Return the (x, y) coordinate for the center point of the cell that contains the specified text.  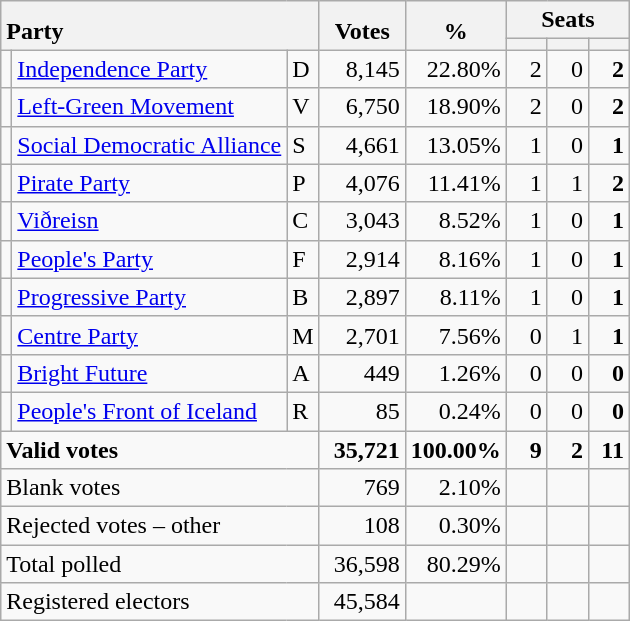
769 (362, 488)
Progressive Party (150, 297)
Total polled (160, 564)
0.24% (456, 411)
C (303, 221)
6,750 (362, 107)
449 (362, 373)
8.52% (456, 221)
11.41% (456, 183)
Viðreisn (150, 221)
45,584 (362, 602)
100.00% (456, 449)
Votes (362, 26)
0.30% (456, 526)
80.29% (456, 564)
F (303, 259)
B (303, 297)
11 (608, 449)
9 (526, 449)
Left-Green Movement (150, 107)
People's Party (150, 259)
4,076 (362, 183)
2,914 (362, 259)
8,145 (362, 69)
Registered electors (160, 602)
P (303, 183)
18.90% (456, 107)
Pirate Party (150, 183)
Rejected votes – other (160, 526)
3,043 (362, 221)
% (456, 26)
2,897 (362, 297)
4,661 (362, 145)
Blank votes (160, 488)
Social Democratic Alliance (150, 145)
22.80% (456, 69)
People's Front of Iceland (150, 411)
108 (362, 526)
8.16% (456, 259)
V (303, 107)
2.10% (456, 488)
M (303, 335)
S (303, 145)
Bright Future (150, 373)
7.56% (456, 335)
D (303, 69)
13.05% (456, 145)
85 (362, 411)
Party (160, 26)
Seats (568, 20)
Centre Party (150, 335)
8.11% (456, 297)
Independence Party (150, 69)
36,598 (362, 564)
2,701 (362, 335)
1.26% (456, 373)
R (303, 411)
Valid votes (160, 449)
35,721 (362, 449)
A (303, 373)
